From the cell containing the given text, extract its center point as (X, Y) coordinate. 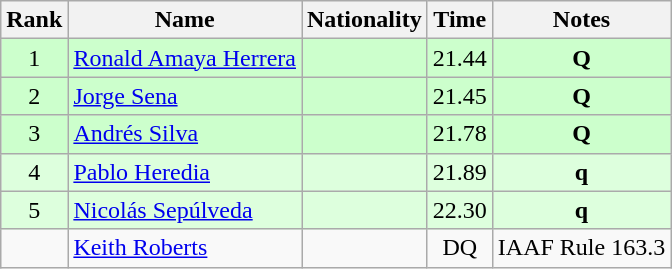
21.45 (460, 96)
Andrés Silva (185, 134)
Name (185, 20)
Rank (34, 20)
Ronald Amaya Herrera (185, 58)
5 (34, 210)
21.89 (460, 172)
Time (460, 20)
IAAF Rule 163.3 (581, 248)
Keith Roberts (185, 248)
21.44 (460, 58)
Nicolás Sepúlveda (185, 210)
4 (34, 172)
1 (34, 58)
Notes (581, 20)
DQ (460, 248)
3 (34, 134)
Jorge Sena (185, 96)
2 (34, 96)
Pablo Heredia (185, 172)
22.30 (460, 210)
Nationality (365, 20)
21.78 (460, 134)
